Search for the cell housing the specified text and yield its [x, y] center coordinate. 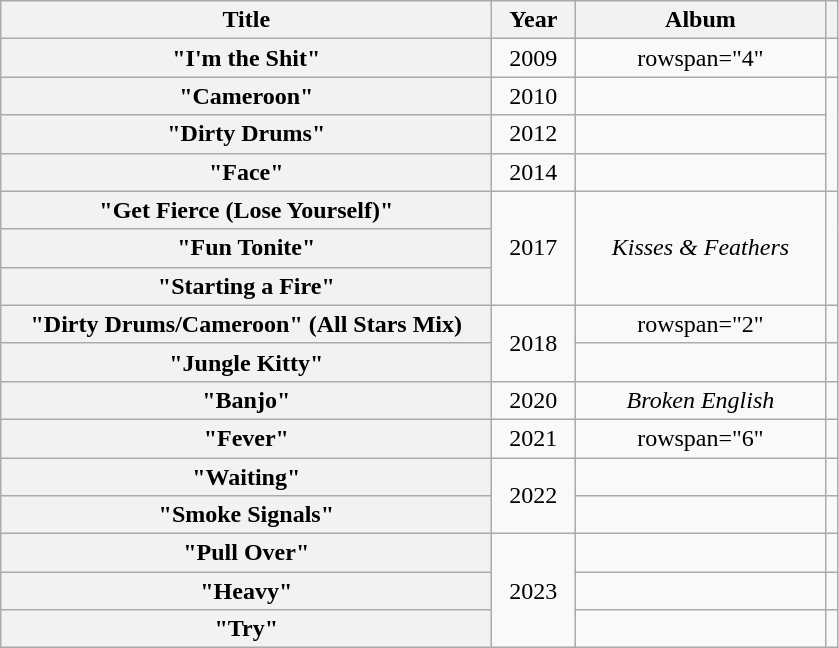
2012 [534, 134]
Year [534, 20]
"Dirty Drums" [246, 134]
"Get Fierce (Lose Yourself)" [246, 210]
2017 [534, 248]
rowspan="6" [700, 438]
2021 [534, 438]
"Starting a Fire" [246, 286]
2023 [534, 591]
2018 [534, 343]
rowspan="2" [700, 324]
"Heavy" [246, 591]
Album [700, 20]
2020 [534, 400]
"Fever" [246, 438]
2009 [534, 58]
"Face" [246, 172]
"Waiting" [246, 477]
2014 [534, 172]
"Pull Over" [246, 553]
2010 [534, 96]
"Fun Tonite" [246, 248]
"Dirty Drums/Cameroon" (All Stars Mix) [246, 324]
"I'm the Shit" [246, 58]
Kisses & Feathers [700, 248]
"Cameroon" [246, 96]
"Try" [246, 629]
rowspan="4" [700, 58]
"Smoke Signals" [246, 515]
"Banjo" [246, 400]
2022 [534, 496]
Broken English [700, 400]
Title [246, 20]
"Jungle Kitty" [246, 362]
